Find where the given text appears and provide that cell's center as (x, y) coordinate. 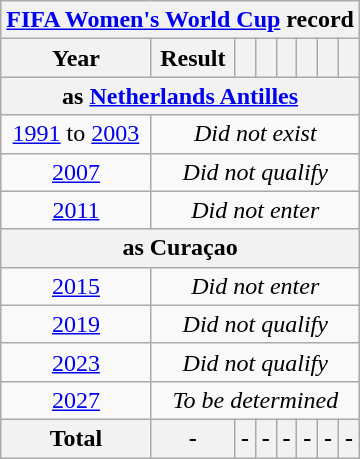
2011 (76, 210)
Year (76, 58)
FIFA Women's World Cup record (180, 20)
2007 (76, 172)
as Curaçao (180, 248)
Total (76, 438)
2027 (76, 400)
2023 (76, 362)
Did not exist (255, 134)
Result (192, 58)
2015 (76, 286)
To be determined (255, 400)
as Netherlands Antilles (180, 96)
2019 (76, 324)
1991 to 2003 (76, 134)
